Find where the given text appears and provide that cell's center as (X, Y) coordinate. 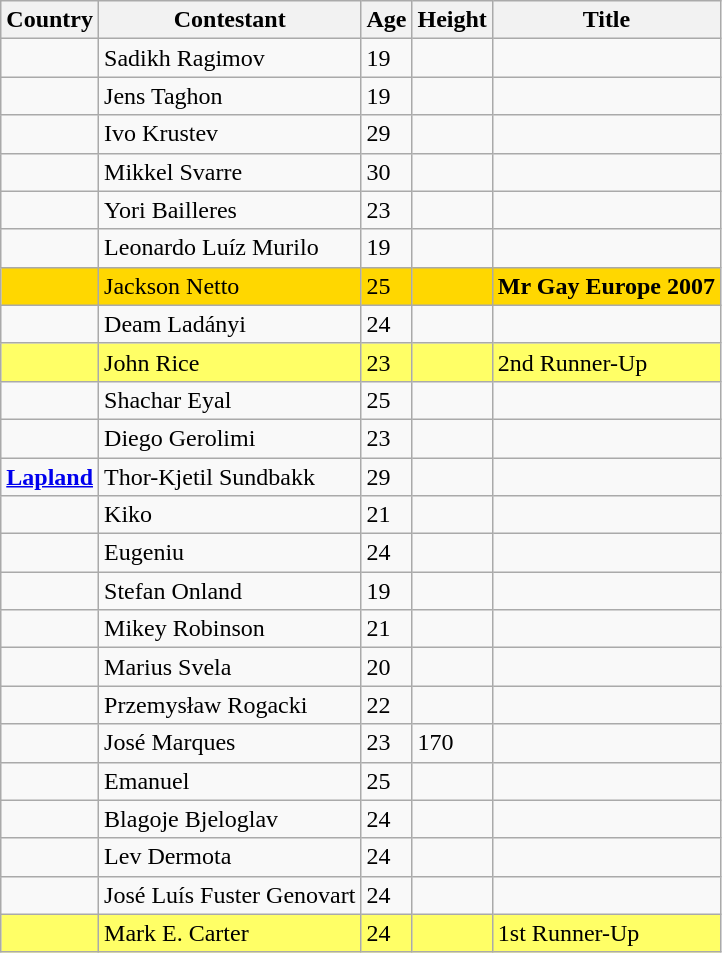
170 (452, 743)
Title (606, 20)
Lev Dermota (230, 857)
20 (386, 667)
Eugeniu (230, 553)
Yori Bailleres (230, 210)
Shachar Eyal (230, 400)
Height (452, 20)
Sadikh Ragimov (230, 58)
Thor-Kjetil Sundbakk (230, 477)
Marius Svela (230, 667)
Diego Gerolimi (230, 438)
Deam Ladányi (230, 324)
Jackson Netto (230, 286)
Age (386, 20)
Mr Gay Europe 2007 (606, 286)
Kiko (230, 515)
Contestant (230, 20)
30 (386, 172)
Ivo Krustev (230, 134)
2nd Runner-Up (606, 362)
Leonardo Luíz Murilo (230, 248)
Stefan Onland (230, 591)
Mikkel Svarre (230, 172)
Mark E. Carter (230, 933)
22 (386, 705)
José Luís Fuster Genovart (230, 895)
John Rice (230, 362)
Blagoje Bjeloglav (230, 819)
1st Runner-Up (606, 933)
Country (50, 20)
Przemysław Rogacki (230, 705)
José Marques (230, 743)
Emanuel (230, 781)
Mikey Robinson (230, 629)
Lapland (50, 477)
Jens Taghon (230, 96)
